Detect which cell encompasses the target text, then output its (x, y) center coordinate. 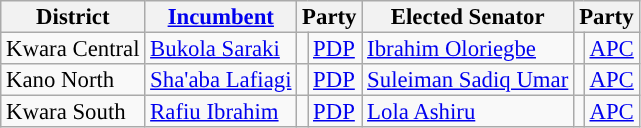
Lola Ashiru (468, 112)
Suleiman Sadiq Umar (468, 80)
Ibrahim Oloriegbe (468, 49)
Sha'aba Lafiagi (221, 80)
Bukola Saraki (221, 49)
District (73, 17)
Incumbent (221, 17)
Kwara South (73, 112)
Kano North (73, 80)
Rafiu Ibrahim (221, 112)
Kwara Central (73, 49)
Elected Senator (468, 17)
